Provide the (x, y) coordinate of the cell's center where the given text is located.  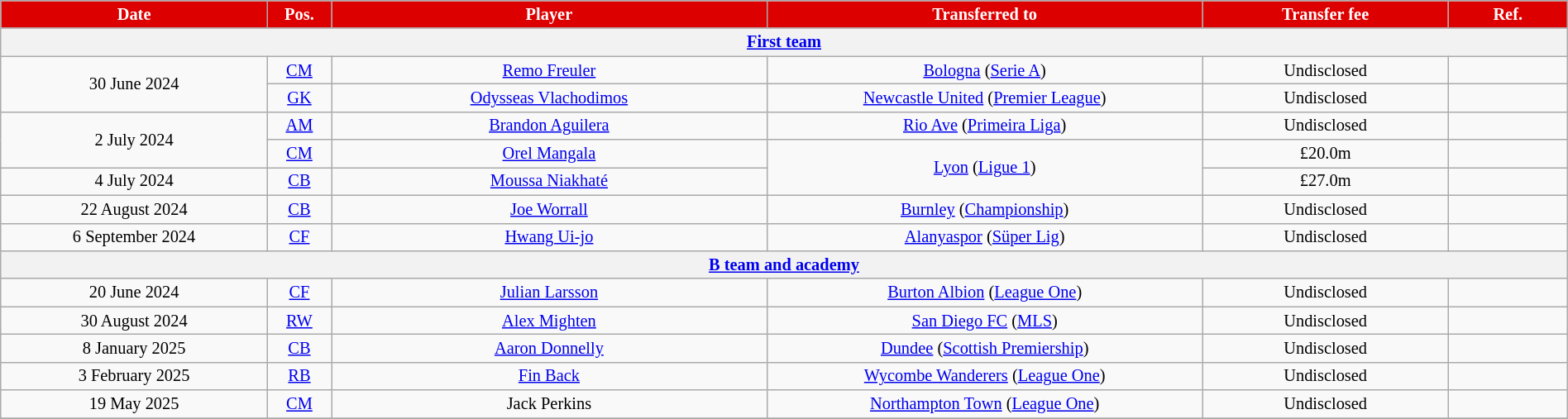
2 July 2024 (134, 139)
AM (299, 126)
£27.0m (1325, 181)
Lyon (Ligue 1) (984, 167)
Julian Larsson (549, 293)
6 September 2024 (134, 237)
Transferred to (984, 14)
RW (299, 321)
Ref. (1508, 14)
3 February 2025 (134, 376)
19 May 2025 (134, 404)
Newcastle United (Premier League) (984, 98)
Dundee (Scottish Premiership) (984, 348)
4 July 2024 (134, 181)
GK (299, 98)
Alanyaspor (Süper Lig) (984, 237)
B team and academy (784, 264)
Northampton Town (League One) (984, 404)
30 June 2024 (134, 84)
San Diego FC (MLS) (984, 321)
Transfer fee (1325, 14)
First team (784, 42)
Joe Worrall (549, 209)
Orel Mangala (549, 154)
8 January 2025 (134, 348)
Bologna (Serie A) (984, 70)
Brandon Aguilera (549, 126)
Wycombe Wanderers (League One) (984, 376)
30 August 2024 (134, 321)
RB (299, 376)
Remo Freuler (549, 70)
Jack Perkins (549, 404)
Odysseas Vlachodimos (549, 98)
Fin Back (549, 376)
Moussa Niakhaté (549, 181)
Hwang Ui-jo (549, 237)
Player (549, 14)
Date (134, 14)
£20.0m (1325, 154)
Alex Mighten (549, 321)
Rio Ave (Primeira Liga) (984, 126)
Pos. (299, 14)
Burton Albion (League One) (984, 293)
Burnley (Championship) (984, 209)
22 August 2024 (134, 209)
Aaron Donnelly (549, 348)
20 June 2024 (134, 293)
